Find where the given text appears and provide that cell's center as [X, Y] coordinate. 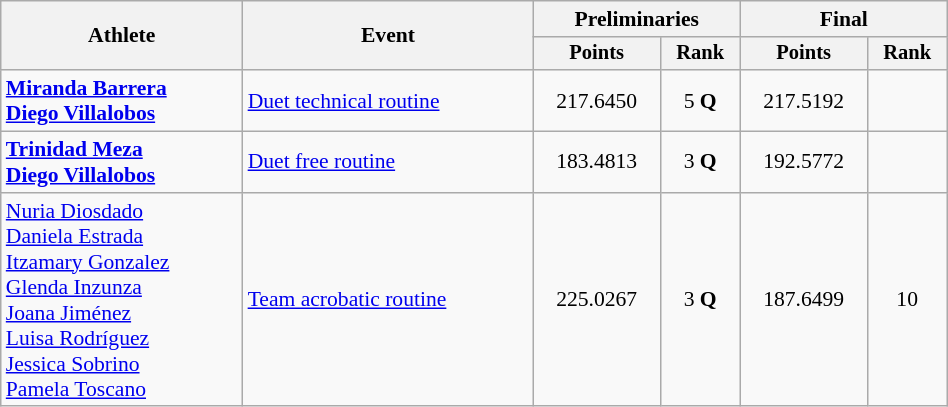
Team acrobatic routine [388, 300]
Duet free routine [388, 162]
217.6450 [596, 100]
187.6499 [804, 300]
Athlete [122, 36]
5 Q [700, 100]
225.0267 [596, 300]
Miranda BarreraDiego Villalobos [122, 100]
217.5192 [804, 100]
Duet technical routine [388, 100]
Trinidad MezaDiego Villalobos [122, 162]
183.4813 [596, 162]
192.5772 [804, 162]
Preliminaries [636, 19]
Event [388, 36]
Final [844, 19]
10 [907, 300]
Nuria Diosdado Daniela EstradaItzamary GonzalezGlenda InzunzaJoana JiménezLuisa RodríguezJessica SobrinoPamela Toscano [122, 300]
